Detect which cell encompasses the target text, then output its [x, y] center coordinate. 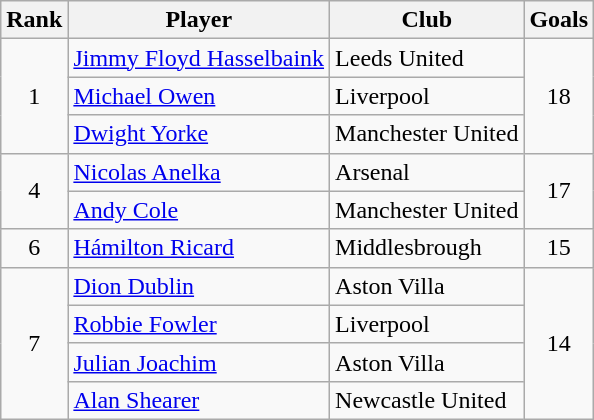
Dion Dublin [199, 286]
6 [34, 248]
Newcastle United [427, 400]
7 [34, 343]
Goals [559, 20]
Hámilton Ricard [199, 248]
18 [559, 96]
Rank [34, 20]
Robbie Fowler [199, 324]
Club [427, 20]
4 [34, 191]
Middlesbrough [427, 248]
Andy Cole [199, 210]
17 [559, 191]
Nicolas Anelka [199, 172]
Michael Owen [199, 96]
15 [559, 248]
Julian Joachim [199, 362]
Leeds United [427, 58]
Player [199, 20]
14 [559, 343]
Alan Shearer [199, 400]
Jimmy Floyd Hasselbaink [199, 58]
Dwight Yorke [199, 134]
1 [34, 96]
Arsenal [427, 172]
